Scan for the cell matching the given text and deliver its [x, y] coordinate at center. 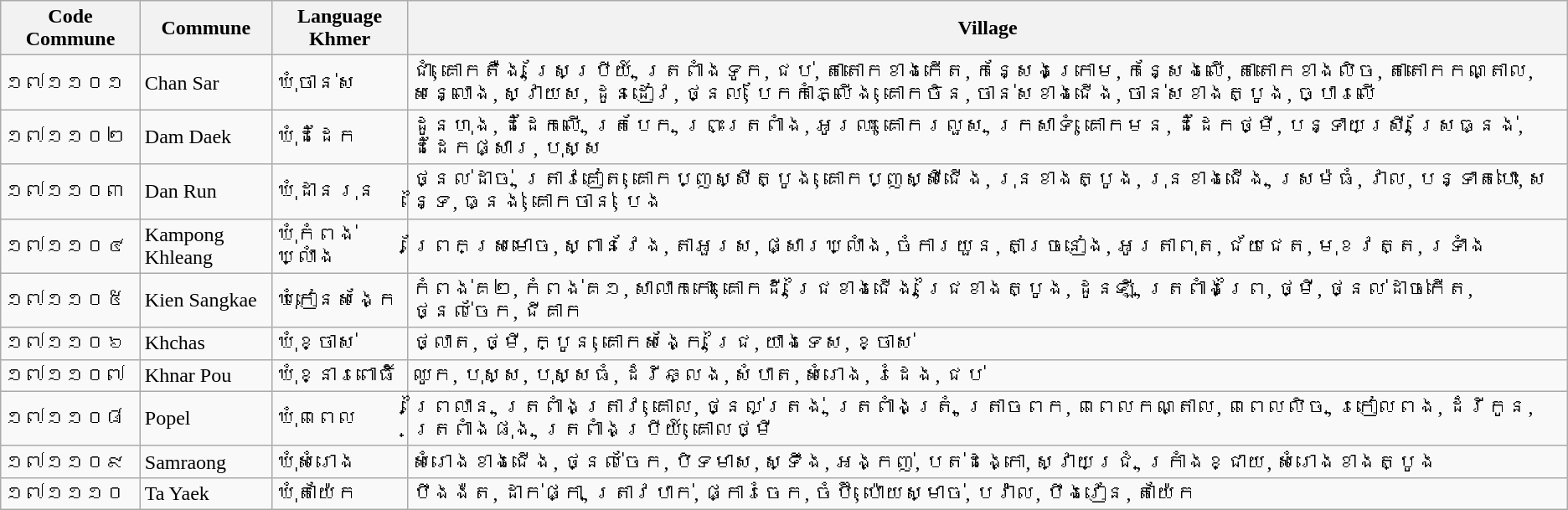
ឃុំខ្ចាស់ [340, 343]
Ta Yaek [206, 493]
កំពង់គ២, កំពង់គ១, សាលាកកោះ, គោកដី, ជ្រៃខាងជើង, ជ្រៃខាងត្បូង, ដូនឡី, ត្រពាំងព្រៃ, ថ្មី, ថ្នល់ដាច់កើត, ថ្នល់ចែក, ជីគាក [988, 300]
ឃុំតាយ៉ែក [340, 493]
Popel [206, 419]
Chan Sar [206, 82]
ឃុំដំដែក [340, 137]
Commune [206, 28]
ព្រៃលាន, ត្រពាំងត្រាវ, គោល, ថ្នល់ត្រង់, ត្រពាំងត្រុំ, ត្រាចពក, ពពេលកណ្តាល, ពពេលលិច, កៀ្រលពង, ដំរីកូន, ត្រពាំងផុង, ត្រពាំងប្រីយ៍, គោលថ្មី [988, 419]
ឃុំពពេល [340, 419]
Khnar Pou [206, 375]
១៧១១០៤ [70, 246]
Code Commune [70, 28]
ថ្លាត, ថ្មី, ក្បូន, គោកសងែ្ក, ជ្រៃ, យាងទេស, ខ្ចាស់ [988, 343]
១៧១១០២ [70, 137]
Dam Daek [206, 137]
ឃុំខ្នារពោធិ៍ [340, 375]
ឃុំកំពង់ឃ្លាំង [340, 246]
ឈូក, បុស្ស, បុស្សធំ, ដំរីឆ្លង, សំបាត, សំរោង, រំដេង, ជប់ [988, 375]
Kampong Khleang [206, 246]
ថ្នល់ដាច់, ត្រាវគៀត, គោកប្ញស្សីត្បូង, គោកប្ញស្សីជើង, រុនខាងត្បូង, រុនខាងជើង, ស្រម៉ធំ, វាល, បន្ទាត់បោះ, សនៃ្ទ, ធ្នង់, គោកចាន់, បេង [988, 191]
ព្រែកស្រមោច, ស្ពានវែង, តាអួរស, ផ្សារឃ្លាំង, ចំការយួន, តាច្រនៀង, អូរតាពុត, ជ័យជេត, មុខវត្ត, រទាំង [988, 246]
ឃុំដានរុន [340, 191]
១៧១១០៦ [70, 343]
១៧១១០៧ [70, 375]
សំរោងខាងជើង, ថ្នល់ចែក, បិទមាស, ស្ទឹង, អង្កញ់, បត់ដង្កោ, ស្វាយជ្រំ, ក្រាំងខ្ជាយ, សំរោងខាងត្បូង [988, 461]
ឃុំចាន់ស [340, 82]
ឃុំសំរោង [340, 461]
Khchas [206, 343]
១៧១១០៨ [70, 419]
ដូនហុង, ដំដែកលើ, ត្របែក, ព្រះត្រពាំង, អូរលុះ, គោករលួស, ក្រសាទុំ, គោកមន, ដំដែកថ្មី, បន្ទាយស្រី, ស្រែធ្នង់, ដំដែកផ្សារ, បុស្ស [988, 137]
Dan Run [206, 191]
១៧១១០៣ [70, 191]
បឹងង៉ត, ដាក់ផ្កា, ត្រាវបាក់, ផ្ការំចេក, ចំប៊ី, ប៉ោយស្មាច់, បវ៉ាល, បឹងវៀន, តាយ៉ែក [988, 493]
១៧១១០១ [70, 82]
១៧១១០៩ [70, 461]
Village [988, 28]
Kien Sangkae [206, 300]
ឃុំកៀនសង្កែ [340, 300]
Samraong [206, 461]
Language Khmer [340, 28]
១៧១១១០ [70, 493]
១៧១១០៥ [70, 300]
